For the text-containing cell, return its midpoint in [X, Y] coordinate format. 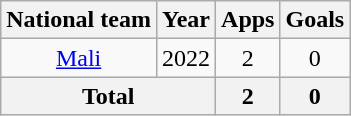
2022 [186, 58]
Apps [248, 20]
National team [79, 20]
Total [108, 96]
Year [186, 20]
Goals [315, 20]
Mali [79, 58]
